Scan for the cell matching the given text and deliver its [X, Y] coordinate at center. 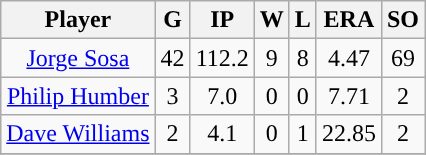
Jorge Sosa [78, 58]
Dave Williams [78, 134]
42 [172, 58]
W [272, 20]
3 [172, 96]
IP [222, 20]
9 [272, 58]
SO [402, 20]
L [302, 20]
7.0 [222, 96]
7.71 [348, 96]
Player [78, 20]
4.1 [222, 134]
ERA [348, 20]
4.47 [348, 58]
1 [302, 134]
69 [402, 58]
112.2 [222, 58]
G [172, 20]
Philip Humber [78, 96]
22.85 [348, 134]
8 [302, 58]
